Return the (X, Y) coordinate for the center point of the cell that contains the specified text.  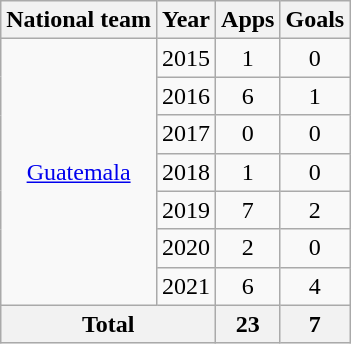
Goals (315, 20)
2020 (186, 248)
2019 (186, 210)
2021 (186, 286)
Total (108, 324)
23 (248, 324)
Guatemala (79, 172)
Apps (248, 20)
National team (79, 20)
2016 (186, 96)
2017 (186, 134)
4 (315, 286)
Year (186, 20)
2015 (186, 58)
2018 (186, 172)
